Output the (x, y) coordinate of the center of the cell containing the given text.  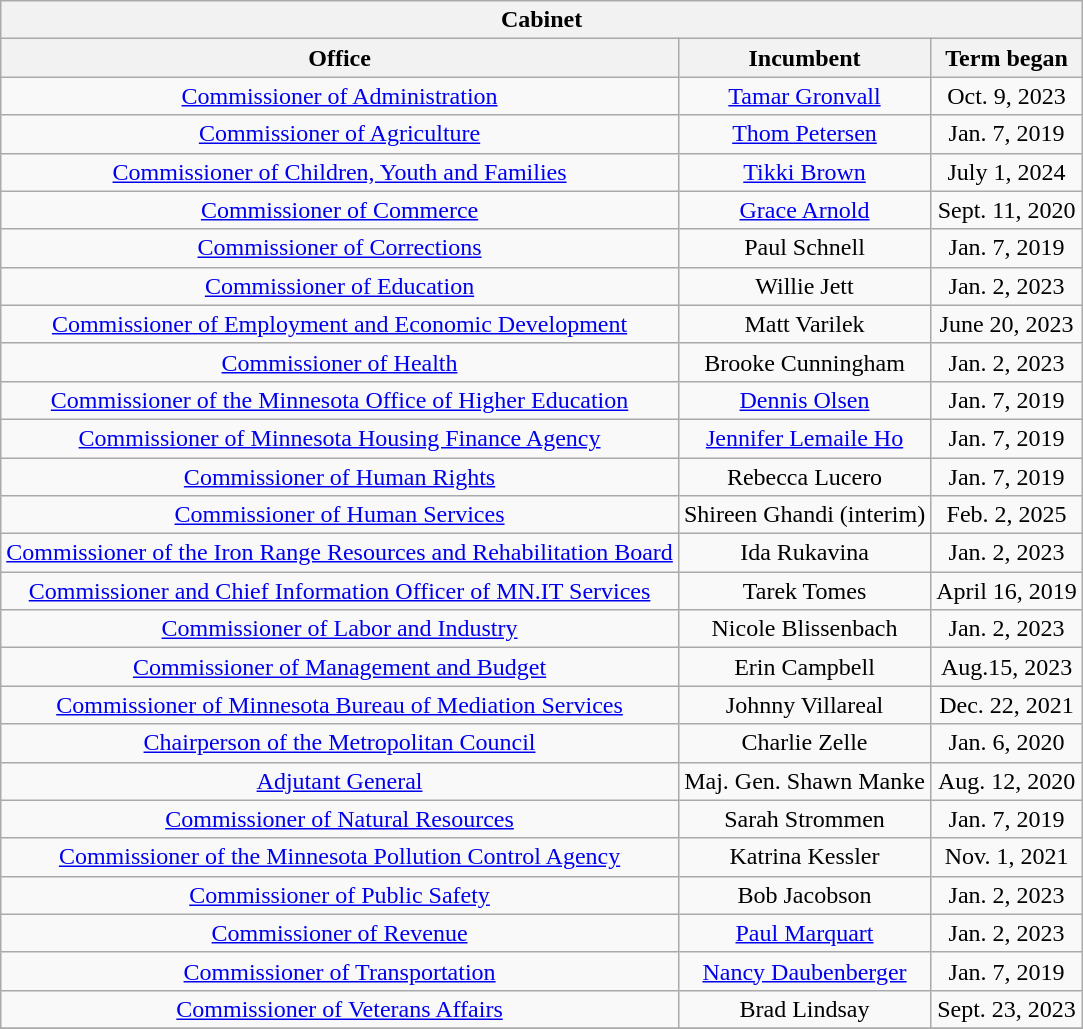
Commissioner and Chief Information Officer of MN.IT Services (340, 591)
Willie Jett (804, 286)
April 16, 2019 (1007, 591)
Dennis Olsen (804, 400)
June 20, 2023 (1007, 324)
Commissioner of Labor and Industry (340, 629)
Thom Petersen (804, 134)
Charlie Zelle (804, 743)
Chairperson of the Metropolitan Council (340, 743)
Aug.15, 2023 (1007, 667)
Commissioner of Agriculture (340, 134)
Nov. 1, 2021 (1007, 857)
Commissioner of the Minnesota Pollution Control Agency (340, 857)
Commissioner of the Minnesota Office of Higher Education (340, 400)
Grace Arnold (804, 210)
Sarah Strommen (804, 819)
Paul Schnell (804, 248)
Office (340, 58)
Erin Campbell (804, 667)
Tarek Tomes (804, 591)
Commissioner of Health (340, 362)
Commissioner of Corrections (340, 248)
Cabinet (542, 20)
Oct. 9, 2023 (1007, 96)
Sept. 11, 2020 (1007, 210)
Term began (1007, 58)
Matt Varilek (804, 324)
Shireen Ghandi (interim) (804, 515)
Commissioner of the Iron Range Resources and Rehabilitation Board (340, 553)
Nancy Daubenberger (804, 971)
Ida Rukavina (804, 553)
Brooke Cunningham (804, 362)
Commissioner of Minnesota Bureau of Mediation Services (340, 705)
Dec. 22, 2021 (1007, 705)
Commissioner of Revenue (340, 933)
Maj. Gen. Shawn Manke (804, 781)
Aug. 12, 2020 (1007, 781)
Tikki Brown (804, 172)
Adjutant General (340, 781)
Commissioner of Minnesota Housing Finance Agency (340, 438)
Incumbent (804, 58)
Commissioner of Natural Resources (340, 819)
Bob Jacobson (804, 895)
Tamar Gronvall (804, 96)
Commissioner of Veterans Affairs (340, 1009)
July 1, 2024 (1007, 172)
Commissioner of Human Rights (340, 477)
Johnny Villareal (804, 705)
Paul Marquart (804, 933)
Commissioner of Public Safety (340, 895)
Katrina Kessler (804, 857)
Commissioner of Administration (340, 96)
Commissioner of Human Services (340, 515)
Rebecca Lucero (804, 477)
Feb. 2, 2025 (1007, 515)
Nicole Blissenbach (804, 629)
Jan. 6, 2020 (1007, 743)
Commissioner of Education (340, 286)
Commissioner of Commerce (340, 210)
Commissioner of Management and Budget (340, 667)
Commissioner of Children, Youth and Families (340, 172)
Brad Lindsay (804, 1009)
Jennifer Lemaile Ho (804, 438)
Sept. 23, 2023 (1007, 1009)
Commissioner of Transportation (340, 971)
Commissioner of Employment and Economic Development (340, 324)
